Capture the cell that displays the provided text and extract its (X, Y) central coordinate. 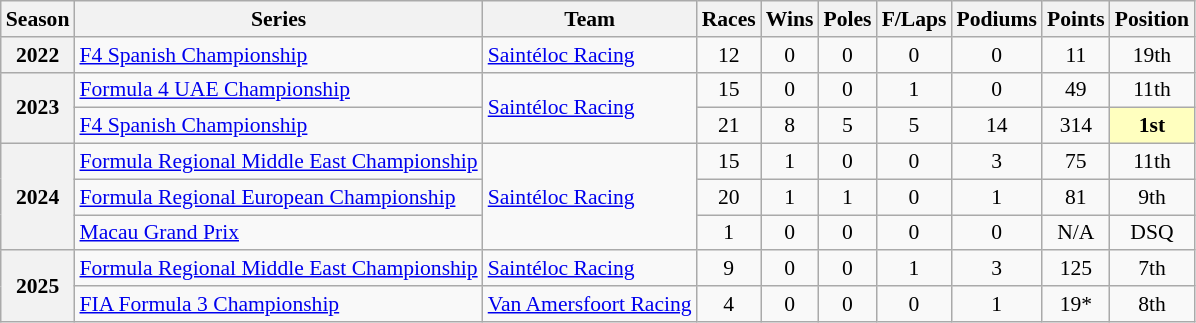
Poles (847, 19)
2023 (38, 108)
9 (729, 269)
75 (1076, 162)
Podiums (996, 19)
2025 (38, 286)
Formula 4 UAE Championship (278, 90)
19th (1152, 55)
Position (1152, 19)
Season (38, 19)
12 (729, 55)
4 (729, 304)
Macau Grand Prix (278, 233)
Series (278, 19)
Formula Regional European Championship (278, 197)
8 (790, 126)
F/Laps (914, 19)
19* (1076, 304)
DSQ (1152, 233)
125 (1076, 269)
49 (1076, 90)
2022 (38, 55)
Van Amersfoort Racing (590, 304)
20 (729, 197)
14 (996, 126)
1st (1152, 126)
9th (1152, 197)
FIA Formula 3 Championship (278, 304)
8th (1152, 304)
Points (1076, 19)
2024 (38, 198)
81 (1076, 197)
Wins (790, 19)
Team (590, 19)
7th (1152, 269)
N/A (1076, 233)
21 (729, 126)
Races (729, 19)
11 (1076, 55)
314 (1076, 126)
